Identify which cell holds the provided text, then report its (X, Y) central coordinate. 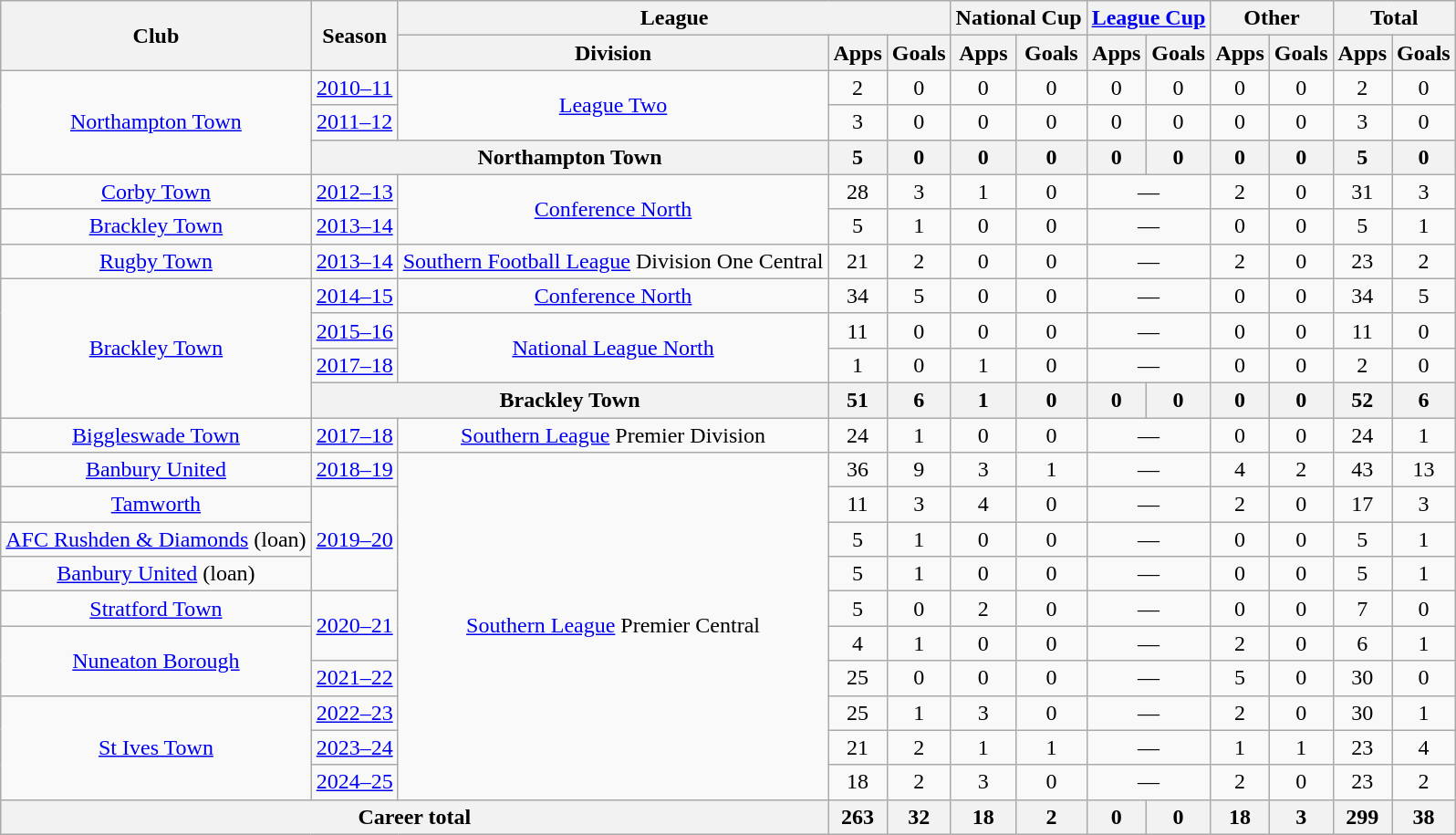
Southern Football League Division One Central (613, 261)
2019–20 (354, 539)
2023–24 (354, 747)
2011–12 (354, 122)
National League North (613, 348)
2018–19 (354, 470)
31 (1362, 192)
Rugby Town (156, 261)
Tamworth (156, 505)
43 (1362, 470)
Stratford Town (156, 609)
32 (919, 817)
263 (858, 817)
51 (858, 400)
Season (354, 36)
52 (1362, 400)
36 (858, 470)
2012–13 (354, 192)
AFC Rushden & Diamonds (loan) (156, 539)
Southern League Premier Division (613, 435)
St Ives Town (156, 747)
13 (1424, 470)
2021–22 (354, 678)
Southern League Premier Central (613, 626)
2010–11 (354, 88)
League Two (613, 105)
Nuneaton Borough (156, 661)
9 (919, 470)
2015–16 (354, 330)
League Cup (1149, 18)
Other (1272, 18)
League (674, 18)
17 (1362, 505)
Total (1394, 18)
28 (858, 192)
Career total (414, 817)
Club (156, 36)
Corby Town (156, 192)
Banbury United (loan) (156, 574)
7 (1362, 609)
2014–15 (354, 296)
Division (613, 53)
38 (1424, 817)
2024–25 (354, 782)
2022–23 (354, 713)
Banbury United (156, 470)
Biggleswade Town (156, 435)
2020–21 (354, 626)
National Cup (1018, 18)
299 (1362, 817)
